Search for the cell housing the specified text and yield its [x, y] center coordinate. 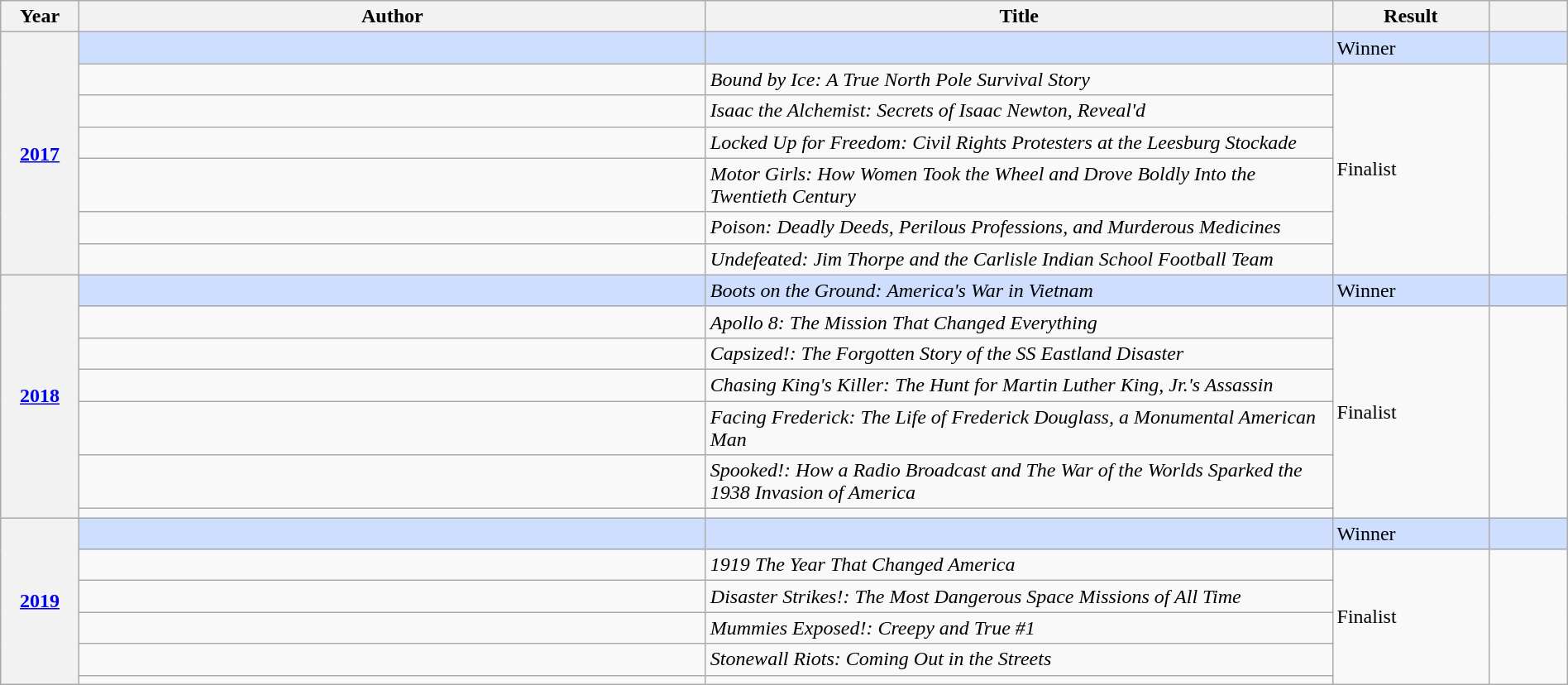
Spooked!: How a Radio Broadcast and The War of the Worlds Sparked the 1938 Invasion of America [1019, 481]
Motor Girls: How Women Took the Wheel and Drove Boldly Into the Twentieth Century [1019, 185]
Poison: Deadly Deeds, Perilous Professions, and Murderous Medicines [1019, 228]
Chasing King's Killer: The Hunt for Martin Luther King, Jr.'s Assassin [1019, 385]
Boots on the Ground: America's War in Vietnam [1019, 290]
Locked Up for Freedom: Civil Rights Protesters at the Leesburg Stockade [1019, 142]
2017 [40, 154]
Isaac the Alchemist: Secrets of Isaac Newton, Reveal'd [1019, 111]
Title [1019, 17]
Author [392, 17]
Capsized!: The Forgotten Story of the SS Eastland Disaster [1019, 353]
Mummies Exposed!: Creepy and True #1 [1019, 628]
Result [1411, 17]
Year [40, 17]
Disaster Strikes!: The Most Dangerous Space Missions of All Time [1019, 596]
Apollo 8: The Mission That Changed Everything [1019, 322]
Facing Frederick: The Life of Frederick Douglass, a Monumental American Man [1019, 427]
Stonewall Riots: Coming Out in the Streets [1019, 659]
1919 The Year That Changed America [1019, 565]
Bound by Ice: A True North Pole Survival Story [1019, 79]
Undefeated: Jim Thorpe and the Carlisle Indian School Football Team [1019, 259]
2019 [40, 601]
2018 [40, 395]
